Locate the cell with the specified text and output its [x, y] center coordinate. 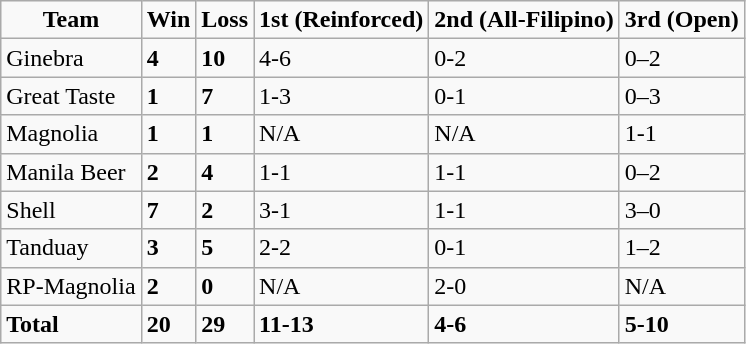
Great Taste [71, 96]
Tanduay [71, 248]
1–2 [682, 248]
2nd (All-Filipino) [524, 20]
3rd (Open) [682, 20]
Magnolia [71, 134]
2-0 [524, 286]
11-13 [342, 324]
Ginebra [71, 58]
Shell [71, 210]
Team [71, 20]
2-2 [342, 248]
Total [71, 324]
10 [225, 58]
0–3 [682, 96]
1-3 [342, 96]
5 [225, 248]
3–0 [682, 210]
3-1 [342, 210]
29 [225, 324]
5-10 [682, 324]
Loss [225, 20]
Win [168, 20]
20 [168, 324]
0 [225, 286]
0-2 [524, 58]
RP-Magnolia [71, 286]
3 [168, 248]
Manila Beer [71, 172]
1st (Reinforced) [342, 20]
